Identify which cell holds the provided text, then report its (X, Y) central coordinate. 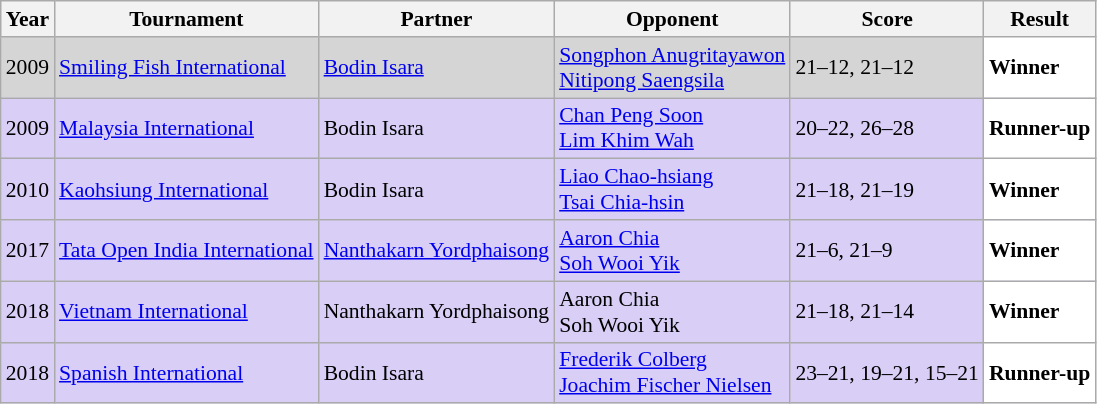
Liao Chao-hsiang Tsai Chia-hsin (672, 190)
Kaohsiung International (186, 190)
21–6, 21–9 (887, 250)
Songphon Anugritayawon Nitipong Saengsila (672, 68)
Year (28, 19)
Opponent (672, 19)
23–21, 19–21, 15–21 (887, 372)
Spanish International (186, 372)
20–22, 26–28 (887, 128)
2017 (28, 250)
Partner (437, 19)
Tata Open India International (186, 250)
Score (887, 19)
Smiling Fish International (186, 68)
Chan Peng Soon Lim Khim Wah (672, 128)
Tournament (186, 19)
21–18, 21–19 (887, 190)
21–12, 21–12 (887, 68)
2010 (28, 190)
Result (1040, 19)
21–18, 21–14 (887, 312)
Vietnam International (186, 312)
Frederik Colberg Joachim Fischer Nielsen (672, 372)
Malaysia International (186, 128)
